Provide the [x, y] coordinate of the cell's center where the given text is located.  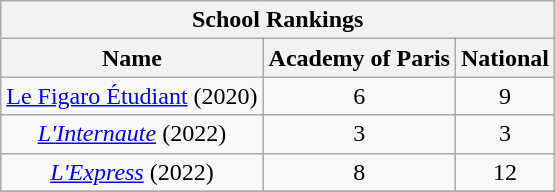
L'Internaute (2022) [132, 134]
9 [504, 96]
Name [132, 58]
National [504, 58]
12 [504, 172]
8 [359, 172]
Le Figaro Étudiant (2020) [132, 96]
6 [359, 96]
L'Express (2022) [132, 172]
School Rankings [278, 20]
Academy of Paris [359, 58]
